Identify which cell holds the provided text, then report its [X, Y] central coordinate. 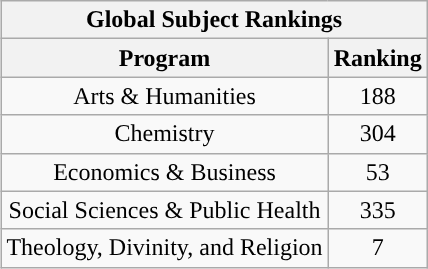
Global Subject Rankings [214, 20]
Program [164, 58]
Theology, Divinity, and Religion [164, 248]
Economics & Business [164, 172]
Ranking [378, 58]
Social Sciences & Public Health [164, 210]
188 [378, 96]
7 [378, 248]
304 [378, 134]
53 [378, 172]
Chemistry [164, 134]
335 [378, 210]
Arts & Humanities [164, 96]
